Detect which cell encompasses the target text, then output its (X, Y) center coordinate. 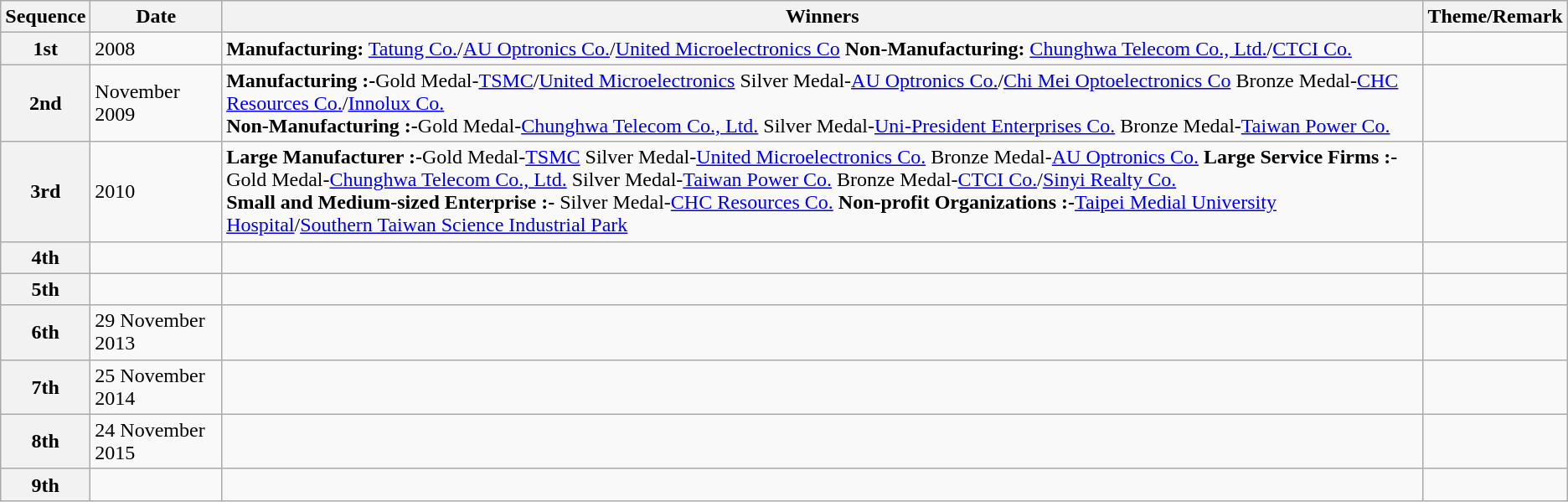
3rd (45, 191)
Date (156, 17)
November 2009 (156, 103)
4th (45, 257)
2010 (156, 191)
9th (45, 484)
5th (45, 289)
2008 (156, 49)
6th (45, 332)
Manufacturing: Tatung Co./AU Optronics Co./United Microelectronics Co Non-Manufacturing: Chunghwa Telecom Co., Ltd./CTCI Co. (823, 49)
Winners (823, 17)
8th (45, 441)
24 November 2015 (156, 441)
1st (45, 49)
Sequence (45, 17)
Theme/Remark (1495, 17)
2nd (45, 103)
25 November 2014 (156, 387)
7th (45, 387)
29 November 2013 (156, 332)
